Pinpoint the cell where the given text exists, returning its [X, Y] midpoint coordinate. 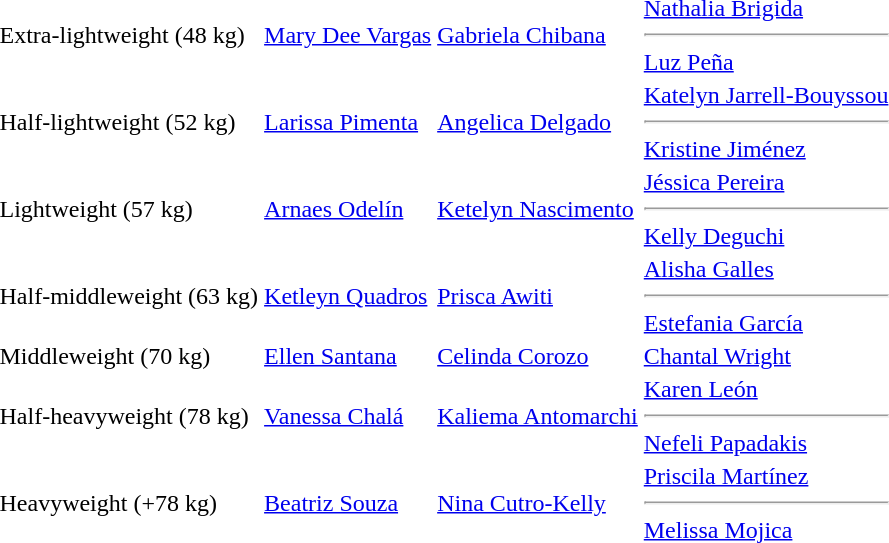
Arnaes Odelín [348, 209]
Vanessa Chalá [348, 416]
Ellen Santana [348, 356]
Prisca Awiti [538, 296]
Larissa Pimenta [348, 122]
Celinda Corozo [538, 356]
Ketleyn Quadros [348, 296]
Angelica Delgado [538, 122]
Ketelyn Nascimento [538, 209]
Kaliema Antomarchi [538, 416]
